Pinpoint the cell where the given text exists, returning its (x, y) midpoint coordinate. 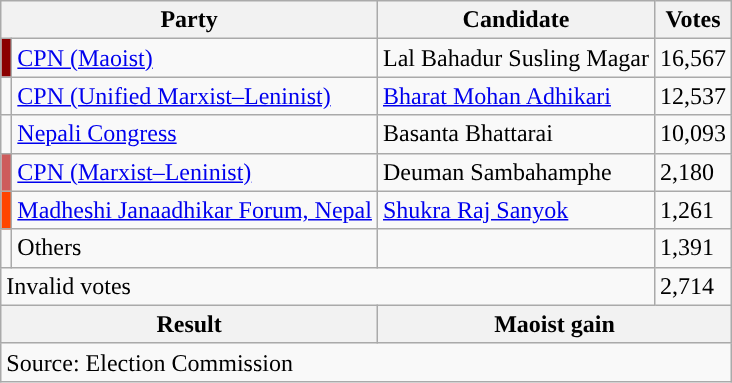
1,261 (692, 210)
Party (190, 20)
Result (190, 324)
1,391 (692, 248)
Bharat Mohan Adhikari (516, 96)
Lal Bahadur Susling Magar (516, 58)
CPN (Maoist) (195, 58)
Madheshi Janaadhikar Forum, Nepal (195, 210)
Deuman Sambahamphe (516, 172)
16,567 (692, 58)
CPN (Marxist–Leninist) (195, 172)
Nepali Congress (195, 134)
Votes (692, 20)
Candidate (516, 20)
2,714 (692, 286)
10,093 (692, 134)
Shukra Raj Sanyok (516, 210)
CPN (Unified Marxist–Leninist) (195, 96)
Invalid votes (328, 286)
2,180 (692, 172)
Basanta Bhattarai (516, 134)
Maoist gain (554, 324)
Source: Election Commission (366, 362)
Others (195, 248)
12,537 (692, 96)
